Output the (x, y) coordinate of the center of the cell containing the given text.  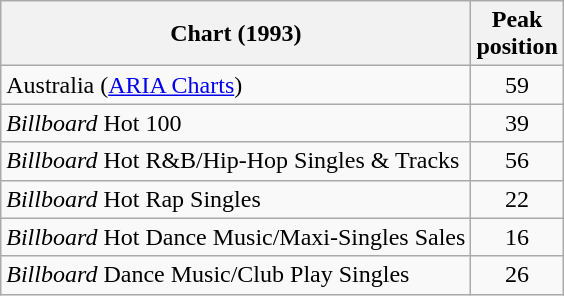
Peakposition (517, 34)
Chart (1993) (236, 34)
26 (517, 275)
16 (517, 237)
22 (517, 199)
Billboard Hot 100 (236, 123)
Billboard Hot R&B/Hip-Hop Singles & Tracks (236, 161)
Australia (ARIA Charts) (236, 85)
56 (517, 161)
59 (517, 85)
Billboard Hot Dance Music/Maxi-Singles Sales (236, 237)
Billboard Hot Rap Singles (236, 199)
Billboard Dance Music/Club Play Singles (236, 275)
39 (517, 123)
